Provide the [X, Y] coordinate of the cell's center where the given text is located.  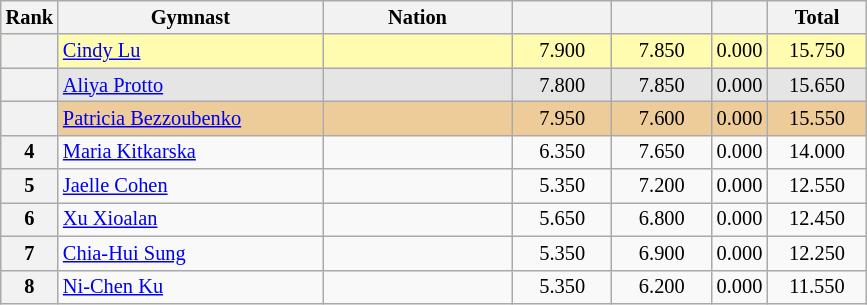
6.900 [662, 253]
Patricia Bezzoubenko [190, 118]
Aliya Protto [190, 85]
11.550 [817, 287]
6.200 [662, 287]
15.750 [817, 51]
Nation [418, 17]
12.250 [817, 253]
7.200 [662, 186]
6.800 [662, 219]
Chia-Hui Sung [190, 253]
Rank [30, 17]
7.800 [562, 85]
6.350 [562, 152]
14.000 [817, 152]
7.650 [662, 152]
Ni-Chen Ku [190, 287]
Xu Xioalan [190, 219]
Jaelle Cohen [190, 186]
Maria Kitkarska [190, 152]
7.600 [662, 118]
7.900 [562, 51]
12.450 [817, 219]
5 [30, 186]
7.950 [562, 118]
7 [30, 253]
6 [30, 219]
Total [817, 17]
4 [30, 152]
15.550 [817, 118]
15.650 [817, 85]
5.650 [562, 219]
8 [30, 287]
Cindy Lu [190, 51]
12.550 [817, 186]
Gymnast [190, 17]
